Extract the (x, y) coordinate from the center of the cell holding the provided text.  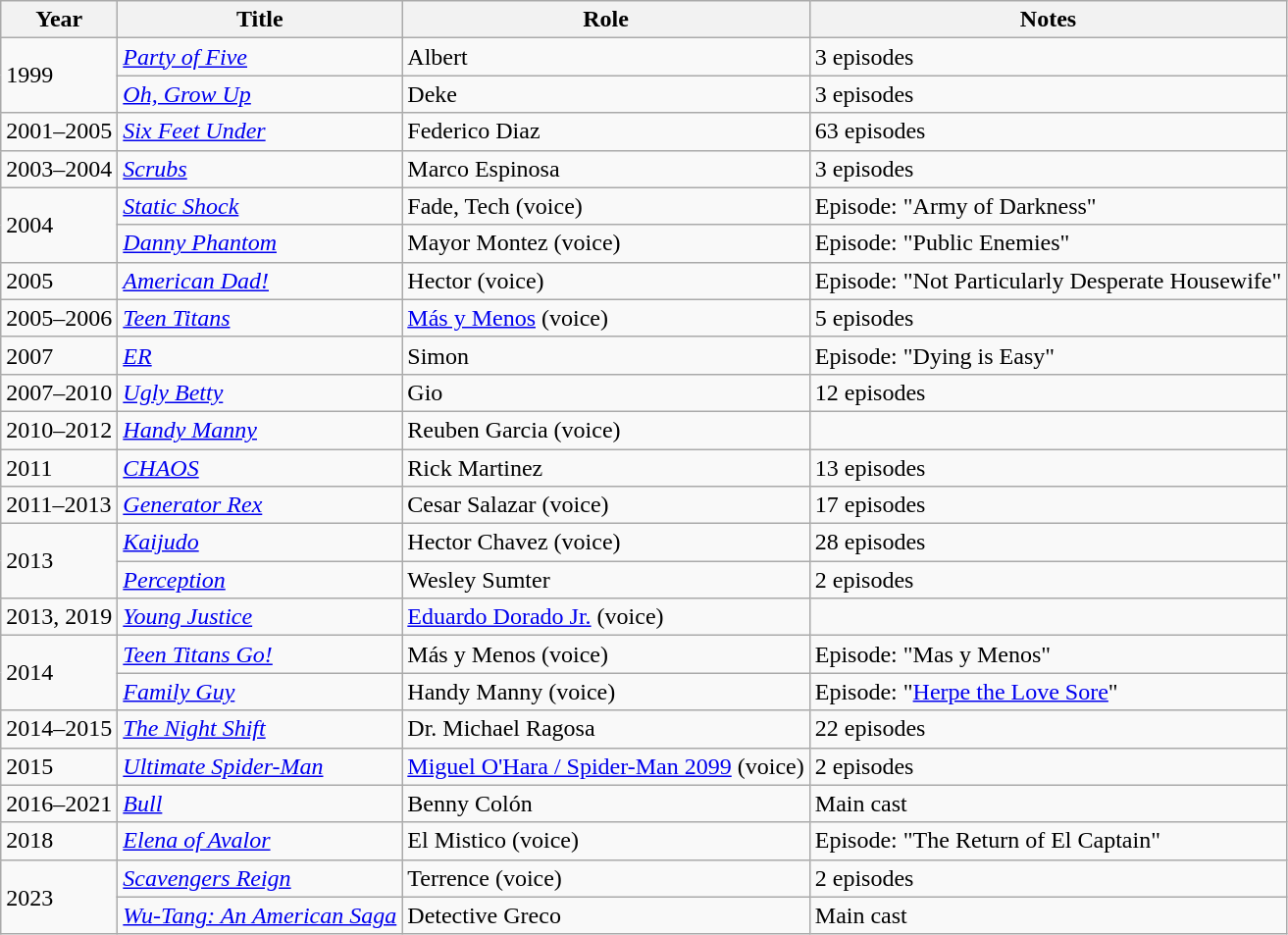
Oh, Grow Up (260, 94)
Wu-Tang: An American Saga (260, 915)
63 episodes (1048, 131)
Fade, Tech (voice) (606, 206)
Kaijudo (260, 543)
Ultimate Spider-Man (260, 766)
Benny Colón (606, 804)
Episode: "Public Enemies" (1048, 243)
17 episodes (1048, 505)
Notes (1048, 20)
CHAOS (260, 468)
Hector (voice) (606, 281)
Young Justice (260, 617)
2018 (59, 841)
Episode: "Not Particularly Desperate Housewife" (1048, 281)
Year (59, 20)
Episode: "Herpe the Love Sore" (1048, 692)
2014 (59, 673)
Simon (606, 355)
2005 (59, 281)
Wesley Sumter (606, 580)
2005–2006 (59, 318)
2011 (59, 468)
Detective Greco (606, 915)
Handy Manny (260, 430)
Terrence (voice) (606, 878)
The Night Shift (260, 729)
Teen Titans Go! (260, 654)
Rick Martinez (606, 468)
Static Shock (260, 206)
2007–2010 (59, 392)
22 episodes (1048, 729)
Title (260, 20)
Party of Five (260, 57)
2007 (59, 355)
Marco Espinosa (606, 169)
Hector Chavez (voice) (606, 543)
Role (606, 20)
2013, 2019 (59, 617)
2013 (59, 561)
Dr. Michael Ragosa (606, 729)
Miguel O'Hara / Spider-Man 2099 (voice) (606, 766)
El Mistico (voice) (606, 841)
Family Guy (260, 692)
Danny Phantom (260, 243)
Federico Diaz (606, 131)
12 episodes (1048, 392)
2003–2004 (59, 169)
Mayor Montez (voice) (606, 243)
Episode: "Army of Darkness" (1048, 206)
28 episodes (1048, 543)
Episode: "Dying is Easy" (1048, 355)
2004 (59, 225)
2023 (59, 897)
Handy Manny (voice) (606, 692)
Episode: "Mas y Menos" (1048, 654)
1999 (59, 76)
Gio (606, 392)
2010–2012 (59, 430)
Ugly Betty (260, 392)
Bull (260, 804)
Scrubs (260, 169)
Cesar Salazar (voice) (606, 505)
2014–2015 (59, 729)
Albert (606, 57)
American Dad! (260, 281)
Elena of Avalor (260, 841)
Generator Rex (260, 505)
Deke (606, 94)
Perception (260, 580)
2015 (59, 766)
Six Feet Under (260, 131)
5 episodes (1048, 318)
2016–2021 (59, 804)
Scavengers Reign (260, 878)
2001–2005 (59, 131)
ER (260, 355)
Reuben Garcia (voice) (606, 430)
2011–2013 (59, 505)
Eduardo Dorado Jr. (voice) (606, 617)
13 episodes (1048, 468)
Teen Titans (260, 318)
Episode: "The Return of El Captain" (1048, 841)
